Determine the [x, y] coordinate at the center of the cell enclosing the given text.  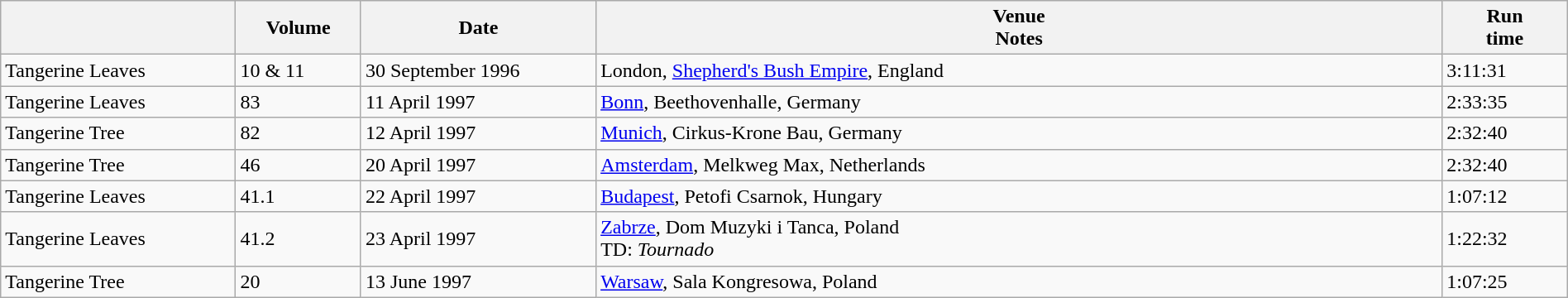
Munich, Cirkus-Krone Bau, Germany [1019, 133]
Zabrze, Dom Muzyki i Tanca, PolandTD: Tournado [1019, 238]
20 April 1997 [478, 165]
Date [478, 28]
11 April 1997 [478, 102]
Bonn, Beethovenhalle, Germany [1019, 102]
Warsaw, Sala Kongresowa, Poland [1019, 281]
1:07:25 [1505, 281]
83 [299, 102]
20 [299, 281]
VenueNotes [1019, 28]
1:07:12 [1505, 196]
Volume [299, 28]
41.1 [299, 196]
London, Shepherd's Bush Empire, England [1019, 70]
13 June 1997 [478, 281]
41.2 [299, 238]
10 & 11 [299, 70]
46 [299, 165]
22 April 1997 [478, 196]
23 April 1997 [478, 238]
12 April 1997 [478, 133]
Amsterdam, Melkweg Max, Netherlands [1019, 165]
82 [299, 133]
2:33:35 [1505, 102]
1:22:32 [1505, 238]
Runtime [1505, 28]
3:11:31 [1505, 70]
30 September 1996 [478, 70]
Budapest, Petofi Csarnok, Hungary [1019, 196]
